Find where the given text appears and provide that cell's center as [X, Y] coordinate. 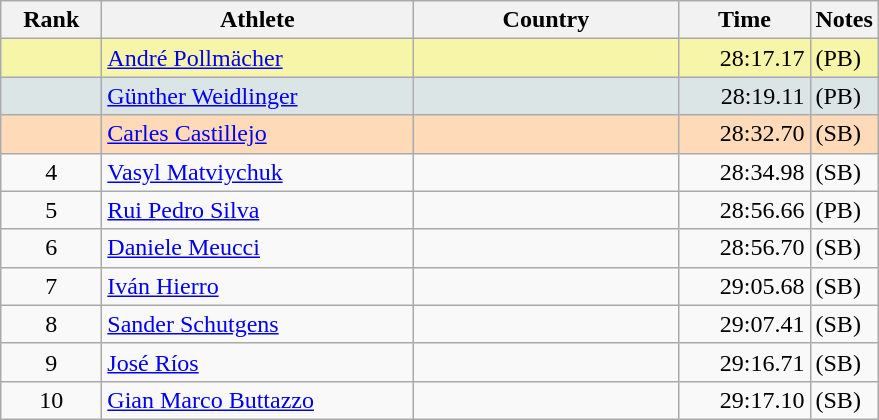
9 [52, 362]
28:56.70 [744, 248]
29:17.10 [744, 400]
Time [744, 20]
Gian Marco Buttazzo [258, 400]
Iván Hierro [258, 286]
Günther Weidlinger [258, 96]
André Pollmächer [258, 58]
28:34.98 [744, 172]
29:16.71 [744, 362]
8 [52, 324]
José Ríos [258, 362]
Rank [52, 20]
4 [52, 172]
Carles Castillejo [258, 134]
7 [52, 286]
Athlete [258, 20]
6 [52, 248]
Vasyl Matviychuk [258, 172]
10 [52, 400]
28:19.11 [744, 96]
29:07.41 [744, 324]
Daniele Meucci [258, 248]
28:17.17 [744, 58]
29:05.68 [744, 286]
Sander Schutgens [258, 324]
28:56.66 [744, 210]
Rui Pedro Silva [258, 210]
5 [52, 210]
28:32.70 [744, 134]
Country [546, 20]
Notes [844, 20]
